Search for the cell housing the specified text and yield its (X, Y) center coordinate. 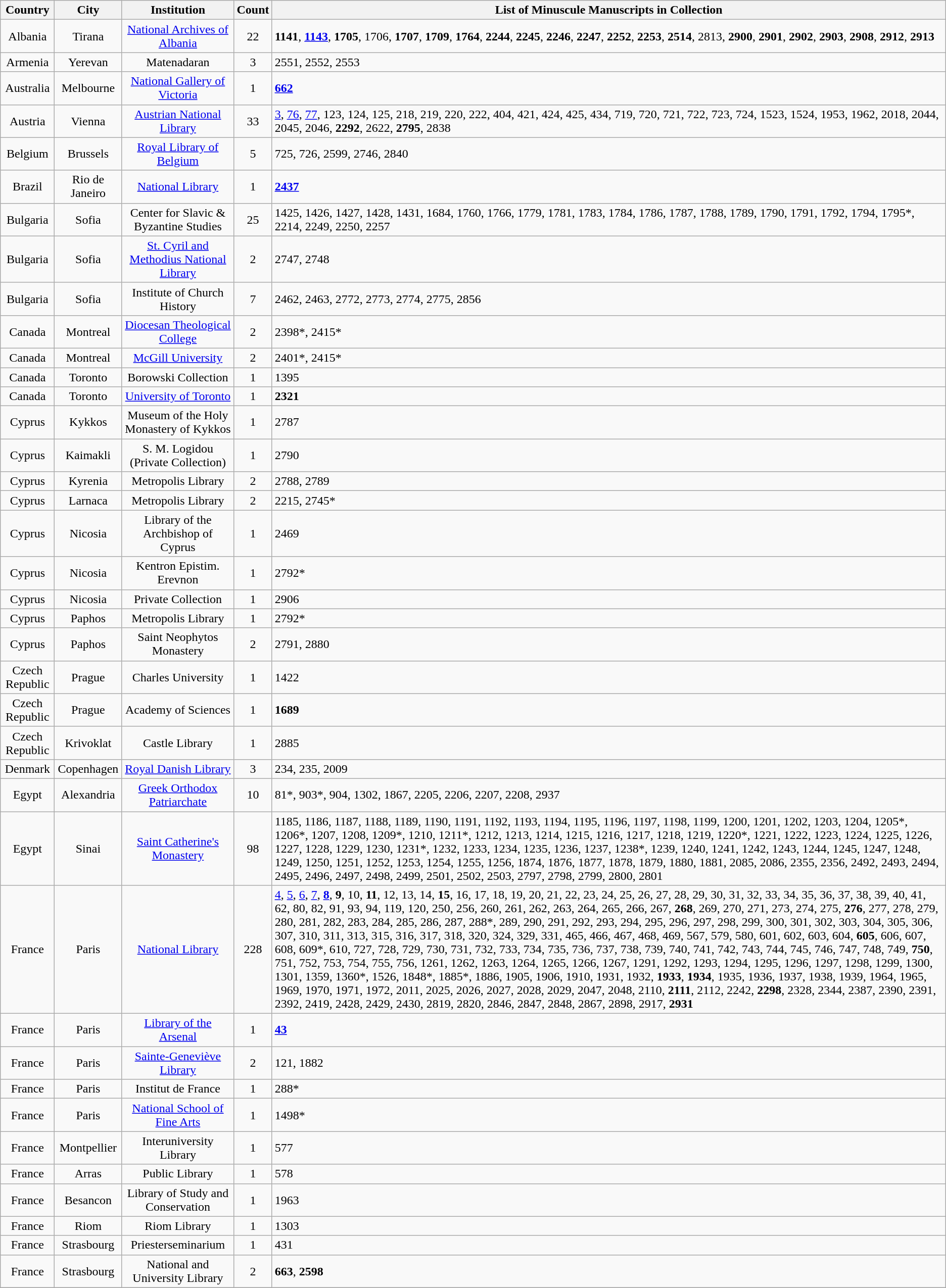
2551, 2552, 2553 (608, 62)
National Gallery of Victoria (178, 88)
81*, 903*, 904, 1302, 1867, 2205, 2206, 2207, 2208, 2937 (608, 795)
Krivoklat (88, 742)
Interuniversity Library (178, 1148)
National School of Fine Arts (178, 1115)
2791, 2880 (608, 645)
1498* (608, 1115)
234, 235, 2009 (608, 769)
Arras (88, 1174)
Borowski Collection (178, 377)
25 (253, 219)
431 (608, 1245)
National Archives of Albania (178, 36)
Riom Library (178, 1226)
Brazil (27, 187)
Institution (178, 10)
Matenadaran (178, 62)
Besancon (88, 1200)
2398*, 2415* (608, 331)
Vienna (88, 121)
Priesterseminarium (178, 1245)
Center for Slavic & Byzantine Studies (178, 219)
Museum of the Holy Monastery of Kykkos (178, 422)
Australia (27, 88)
662 (608, 88)
Larnaca (88, 501)
1395 (608, 377)
725, 726, 2599, 2746, 2840 (608, 154)
Greek Orthodox Patriarchate (178, 795)
Royal Library of Belgium (178, 154)
1303 (608, 1226)
Count (253, 10)
Kyrenia (88, 481)
2401*, 2415* (608, 358)
Kentron Epistim. Erevnon (178, 573)
University of Toronto (178, 397)
578 (608, 1174)
Sainte-Geneviève Library (178, 1063)
2469 (608, 533)
Private Collection (178, 599)
577 (608, 1148)
Armenia (27, 62)
National and University Library (178, 1271)
33 (253, 121)
Kaimakli (88, 456)
Copenhagen (88, 769)
Institut de France (178, 1089)
2462, 2463, 2772, 2773, 2774, 2775, 2856 (608, 299)
2906 (608, 599)
Library of the Arsenal (178, 1030)
Library of Study and Conservation (178, 1200)
Riom (88, 1226)
Rio de Janeiro (88, 187)
Public Library (178, 1174)
1963 (608, 1200)
2787 (608, 422)
2885 (608, 742)
121, 1882 (608, 1063)
Brussels (88, 154)
Saint Neophytos Monastery (178, 645)
2437 (608, 187)
43 (608, 1030)
2321 (608, 397)
7 (253, 299)
Saint Catherine's Monastery (178, 848)
2747, 2748 (608, 259)
10 (253, 795)
Denmark (27, 769)
Kykkos (88, 422)
Alexandria (88, 795)
1425, 1426, 1427, 1428, 1431, 1684, 1760, 1766, 1779, 1781, 1783, 1784, 1786, 1787, 1788, 1789, 1790, 1791, 1792, 1794, 1795*, 2214, 2249, 2250, 2257 (608, 219)
2788, 2789 (608, 481)
1689 (608, 710)
City (88, 10)
Library of the Archbishop of Cyprus (178, 533)
Academy of Sciences (178, 710)
Belgium (27, 154)
St. Cyril and Methodius National Library (178, 259)
Country (27, 10)
Montpellier (88, 1148)
1422 (608, 677)
S. M. Logidou (Private Collection) (178, 456)
Austria (27, 121)
Sinai (88, 848)
Charles University (178, 677)
1141, 1143, 1705, 1706, 1707, 1709, 1764, 2244, 2245, 2246, 2247, 2252, 2253, 2514, 2813, 2900, 2901, 2902, 2903, 2908, 2912, 2913 (608, 36)
Melbourne (88, 88)
663, 2598 (608, 1271)
98 (253, 848)
Yerevan (88, 62)
Royal Danish Library (178, 769)
Institute of Church History (178, 299)
228 (253, 950)
2790 (608, 456)
Castle Library (178, 742)
5 (253, 154)
Albania (27, 36)
2215, 2745* (608, 501)
288* (608, 1089)
Austrian National Library (178, 121)
Diocesan Theological College (178, 331)
Tirana (88, 36)
22 (253, 36)
List of Minuscule Manuscripts in Collection (608, 10)
McGill University (178, 358)
